Capture the cell that displays the provided text and extract its (x, y) central coordinate. 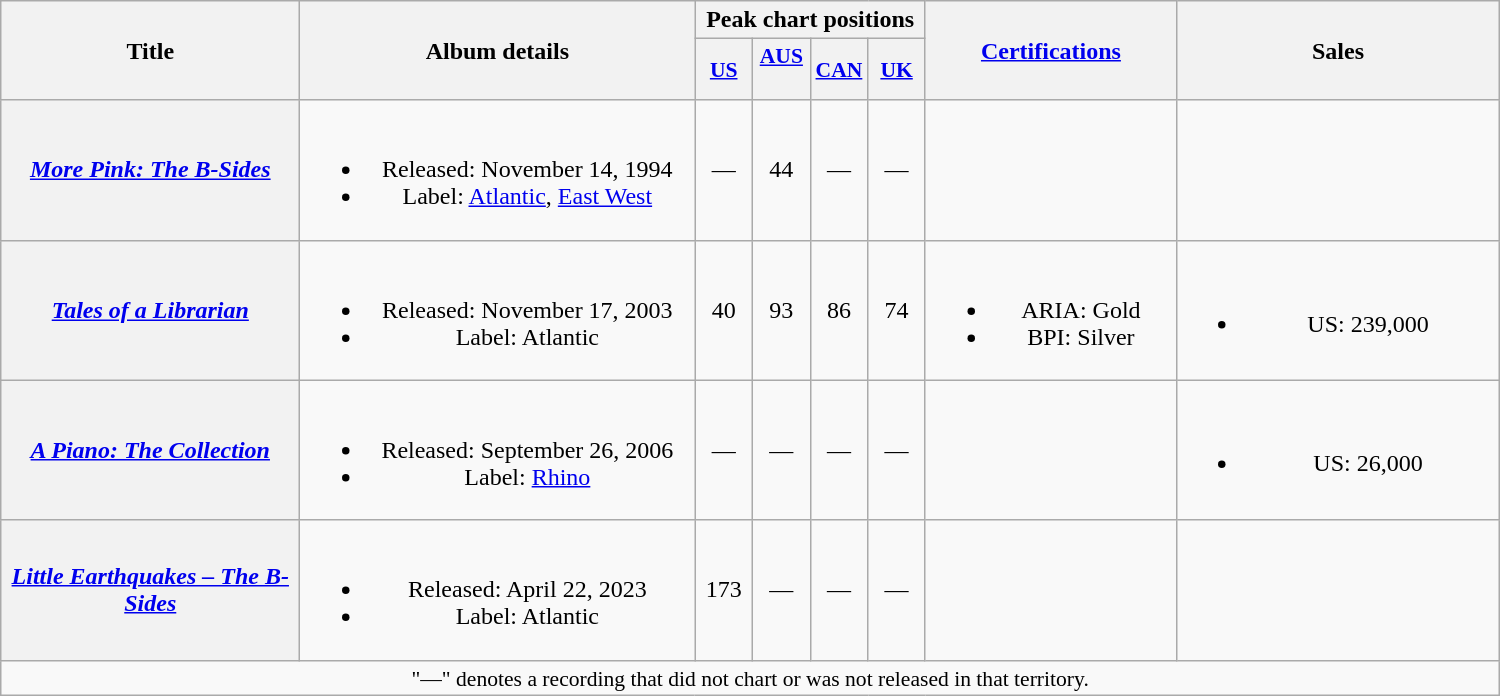
86 (839, 310)
Peak chart positions (810, 20)
Sales (1338, 50)
AUS (782, 70)
Released: April 22, 2023Label: Atlantic (498, 590)
Released: November 17, 2003Label: Atlantic (498, 310)
44 (782, 170)
93 (782, 310)
173 (724, 590)
Released: November 14, 1994Label: Atlantic, East West (498, 170)
More Pink: The B-Sides (150, 170)
Certifications (1050, 50)
UK (897, 70)
Album details (498, 50)
Little Earthquakes – The B-Sides (150, 590)
ARIA: GoldBPI: Silver (1050, 310)
Released: September 26, 2006Label: Rhino (498, 450)
Tales of a Librarian (150, 310)
US: 239,000 (1338, 310)
US: 26,000 (1338, 450)
40 (724, 310)
A Piano: The Collection (150, 450)
"—" denotes a recording that did not chart or was not released in that territory. (750, 678)
CAN (839, 70)
US (724, 70)
74 (897, 310)
Title (150, 50)
